Detect which cell encompasses the target text, then output its (x, y) center coordinate. 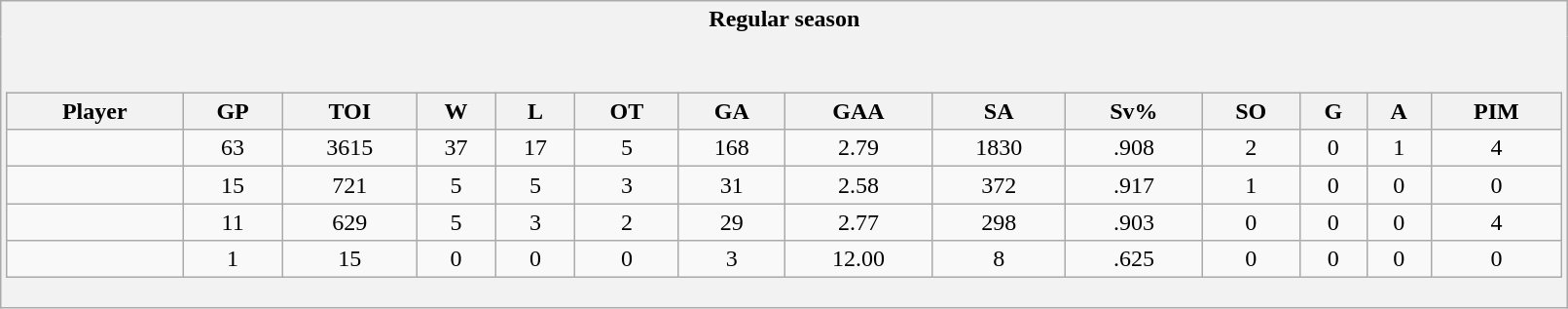
2.77 (858, 222)
Sv% (1134, 111)
.625 (1134, 259)
W (456, 111)
1830 (999, 148)
.917 (1134, 185)
17 (535, 148)
11 (234, 222)
SA (999, 111)
63 (234, 148)
TOI (350, 111)
OT (627, 111)
372 (999, 185)
.908 (1134, 148)
2.79 (858, 148)
SO (1251, 111)
29 (732, 222)
GAA (858, 111)
Player (95, 111)
2.58 (858, 185)
12.00 (858, 259)
GA (732, 111)
.903 (1134, 222)
3615 (350, 148)
31 (732, 185)
G (1333, 111)
PIM (1496, 111)
GP (234, 111)
A (1399, 111)
8 (999, 259)
Regular season (784, 19)
721 (350, 185)
629 (350, 222)
298 (999, 222)
37 (456, 148)
168 (732, 148)
L (535, 111)
